Return the (X, Y) coordinate for the center point of the cell that contains the specified text.  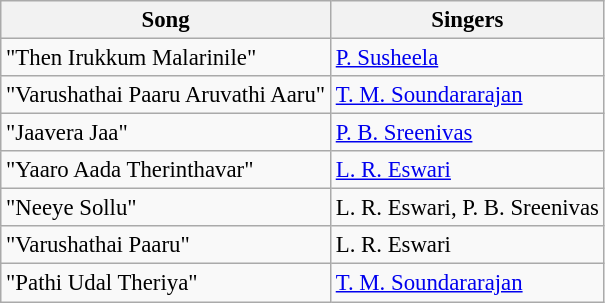
"Pathi Udal Theriya" (166, 283)
"Then Irukkum Malarinile" (166, 58)
P. Susheela (467, 58)
"Jaavera Jaa" (166, 133)
"Neeye Sollu" (166, 208)
Song (166, 20)
Singers (467, 20)
P. B. Sreenivas (467, 133)
L. R. Eswari, P. B. Sreenivas (467, 208)
"Yaaro Aada Therinthavar" (166, 170)
"Varushathai Paaru Aruvathi Aaru" (166, 95)
"Varushathai Paaru" (166, 245)
